Identify which cell holds the provided text, then report its [X, Y] central coordinate. 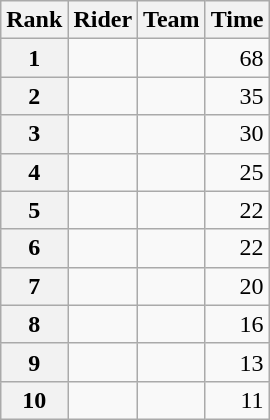
16 [237, 324]
30 [237, 134]
25 [237, 172]
35 [237, 96]
Time [237, 20]
Rider [103, 20]
7 [34, 286]
5 [34, 210]
10 [34, 400]
2 [34, 96]
4 [34, 172]
3 [34, 134]
1 [34, 58]
13 [237, 362]
Team [172, 20]
68 [237, 58]
20 [237, 286]
8 [34, 324]
11 [237, 400]
6 [34, 248]
9 [34, 362]
Rank [34, 20]
